Capture the cell that displays the provided text and extract its (x, y) central coordinate. 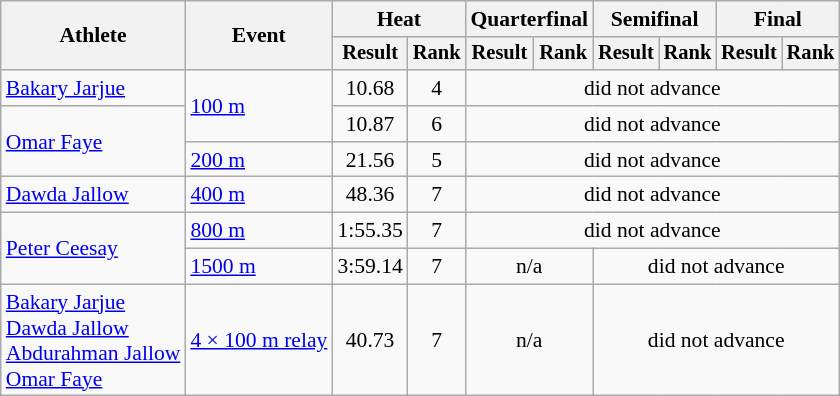
Peter Ceesay (94, 248)
3:59.14 (370, 267)
10.87 (370, 124)
Bakary Jarjue (94, 88)
21.56 (370, 160)
Dawda Jallow (94, 195)
5 (437, 160)
1500 m (258, 267)
Omar Faye (94, 142)
Athlete (94, 36)
Semifinal (654, 19)
10.68 (370, 88)
Quarterfinal (529, 19)
4 (437, 88)
4 × 100 m relay (258, 340)
800 m (258, 231)
1:55.35 (370, 231)
Event (258, 36)
6 (437, 124)
Final (778, 19)
400 m (258, 195)
200 m (258, 160)
100 m (258, 106)
Heat (398, 19)
Bakary JarjueDawda JallowAbdurahman JallowOmar Faye (94, 340)
40.73 (370, 340)
48.36 (370, 195)
